For the text-containing cell, return its midpoint in [x, y] coordinate format. 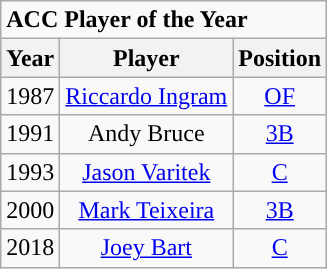
Year [30, 58]
1993 [30, 172]
Joey Bart [146, 248]
Riccardo Ingram [146, 96]
Mark Teixeira [146, 210]
Andy Bruce [146, 134]
1991 [30, 134]
Jason Varitek [146, 172]
OF [280, 96]
Position [280, 58]
1987 [30, 96]
2000 [30, 210]
ACC Player of the Year [164, 20]
2018 [30, 248]
Player [146, 58]
